Capture the cell that displays the provided text and extract its [X, Y] central coordinate. 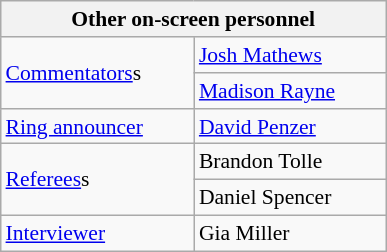
Gia Miller [290, 233]
Refereess [98, 180]
Brandon Tolle [290, 162]
Josh Mathews [290, 55]
Ring announcer [98, 126]
Commentatorss [98, 72]
Madison Rayne [290, 91]
David Penzer [290, 126]
Interviewer [98, 233]
Other on-screen personnel [194, 19]
Daniel Spencer [290, 197]
